Locate the cell with the specified text and output its (x, y) center coordinate. 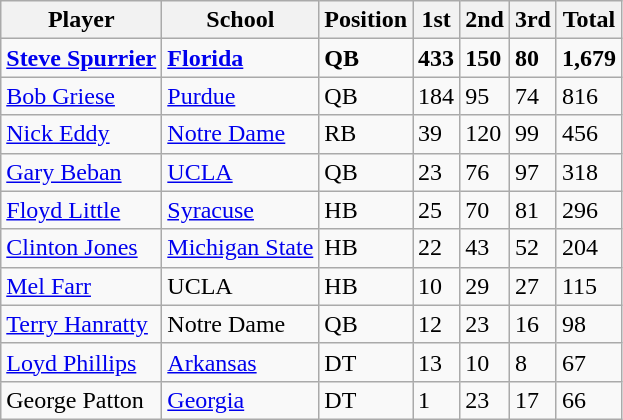
150 (485, 58)
17 (532, 400)
16 (532, 324)
Nick Eddy (82, 134)
99 (532, 134)
Total (588, 20)
66 (588, 400)
12 (436, 324)
1 (436, 400)
67 (588, 362)
296 (588, 210)
43 (485, 248)
RB (366, 134)
1,679 (588, 58)
Bob Griese (82, 96)
3rd (532, 20)
318 (588, 172)
120 (485, 134)
184 (436, 96)
52 (532, 248)
25 (436, 210)
816 (588, 96)
70 (485, 210)
74 (532, 96)
13 (436, 362)
Georgia (240, 400)
76 (485, 172)
8 (532, 362)
97 (532, 172)
81 (532, 210)
204 (588, 248)
Michigan State (240, 248)
Loyd Phillips (82, 362)
Syracuse (240, 210)
Clinton Jones (82, 248)
95 (485, 96)
1st (436, 20)
433 (436, 58)
39 (436, 134)
Florida (240, 58)
29 (485, 286)
Steve Spurrier (82, 58)
Position (366, 20)
456 (588, 134)
Mel Farr (82, 286)
Purdue (240, 96)
27 (532, 286)
22 (436, 248)
Player (82, 20)
Gary Beban (82, 172)
2nd (485, 20)
School (240, 20)
Terry Hanratty (82, 324)
George Patton (82, 400)
80 (532, 58)
Floyd Little (82, 210)
115 (588, 286)
98 (588, 324)
Arkansas (240, 362)
